Provide the (X, Y) coordinate of the cell's center where the given text is located.  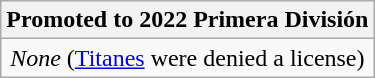
None (Titanes were denied a license) (188, 58)
Promoted to 2022 Primera División (188, 20)
